From the cell containing the given text, extract its center point as [X, Y] coordinate. 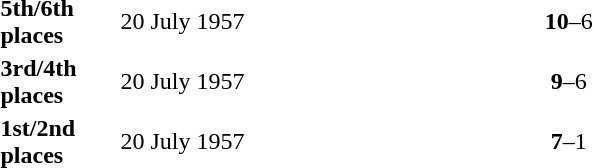
20 July 1957 [182, 82]
